Determine the (x, y) coordinate at the center of the cell enclosing the given text.  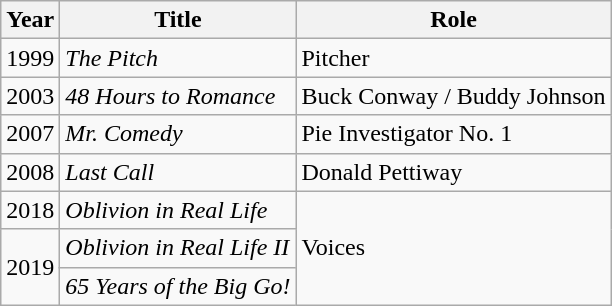
Voices (454, 248)
Title (178, 20)
48 Hours to Romance (178, 96)
The Pitch (178, 58)
Pie Investigator No. 1 (454, 134)
Pitcher (454, 58)
2008 (30, 172)
Donald Pettiway (454, 172)
Last Call (178, 172)
2019 (30, 267)
65 Years of the Big Go! (178, 286)
Oblivion in Real Life (178, 210)
Oblivion in Real Life II (178, 248)
Role (454, 20)
2007 (30, 134)
Mr. Comedy (178, 134)
2003 (30, 96)
Year (30, 20)
Buck Conway / Buddy Johnson (454, 96)
2018 (30, 210)
1999 (30, 58)
